Determine the [X, Y] coordinate at the center of the cell enclosing the given text.  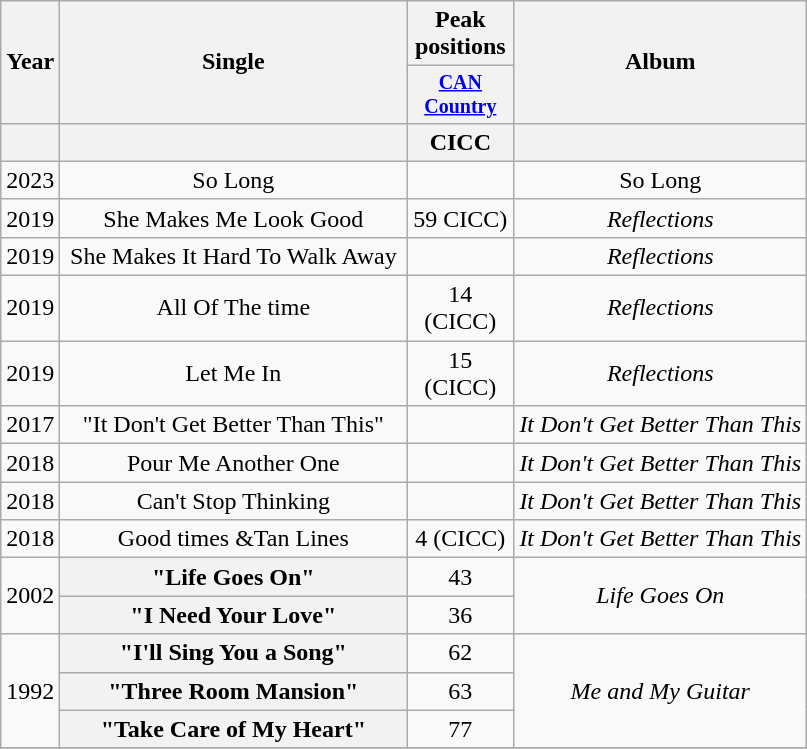
CICC [460, 142]
Single [234, 62]
"I Need Your Love" [234, 615]
She Makes Me Look Good [234, 218]
4 (CICC) [460, 539]
She Makes It Hard To Walk Away [234, 256]
15 (CICC) [460, 374]
63 [460, 691]
Good times &Tan Lines [234, 539]
14 (CICC) [460, 308]
"I'll Sing You a Song" [234, 653]
Me and My Guitar [660, 691]
Pour Me Another One [234, 463]
Year [30, 62]
"Take Care of My Heart" [234, 729]
Peak positions [460, 34]
All Of The time [234, 308]
"Life Goes On" [234, 577]
59 CICC) [460, 218]
CAN Country [460, 94]
Album [660, 62]
1992 [30, 691]
Let Me In [234, 374]
"Three Room Mansion" [234, 691]
2002 [30, 596]
2017 [30, 425]
"It Don't Get Better Than This" [234, 425]
Can't Stop Thinking [234, 501]
36 [460, 615]
77 [460, 729]
2023 [30, 180]
Life Goes On [660, 596]
43 [460, 577]
62 [460, 653]
